Identify which cell holds the provided text, then report its [x, y] central coordinate. 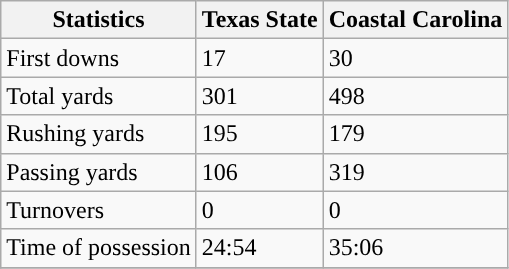
First downs [99, 58]
301 [260, 96]
Turnovers [99, 210]
Coastal Carolina [416, 20]
319 [416, 172]
Statistics [99, 20]
498 [416, 96]
Time of possession [99, 248]
17 [260, 58]
Passing yards [99, 172]
35:06 [416, 248]
Rushing yards [99, 134]
Texas State [260, 20]
Total yards [99, 96]
30 [416, 58]
179 [416, 134]
195 [260, 134]
24:54 [260, 248]
106 [260, 172]
